Provide the (X, Y) coordinate of the cell's center where the given text is located.  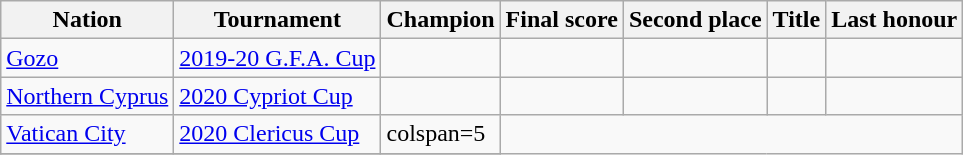
Last honour (894, 20)
Champion (440, 20)
Second place (695, 20)
2020 Clericus Cup (278, 134)
Nation (88, 20)
Northern Cyprus (88, 96)
2019-20 G.F.A. Cup (278, 58)
Vatican City (88, 134)
colspan=5 (440, 134)
Gozo (88, 58)
Tournament (278, 20)
Final score (562, 20)
2020 Cypriot Cup (278, 96)
Title (796, 20)
